Identify which cell holds the provided text, then report its [x, y] central coordinate. 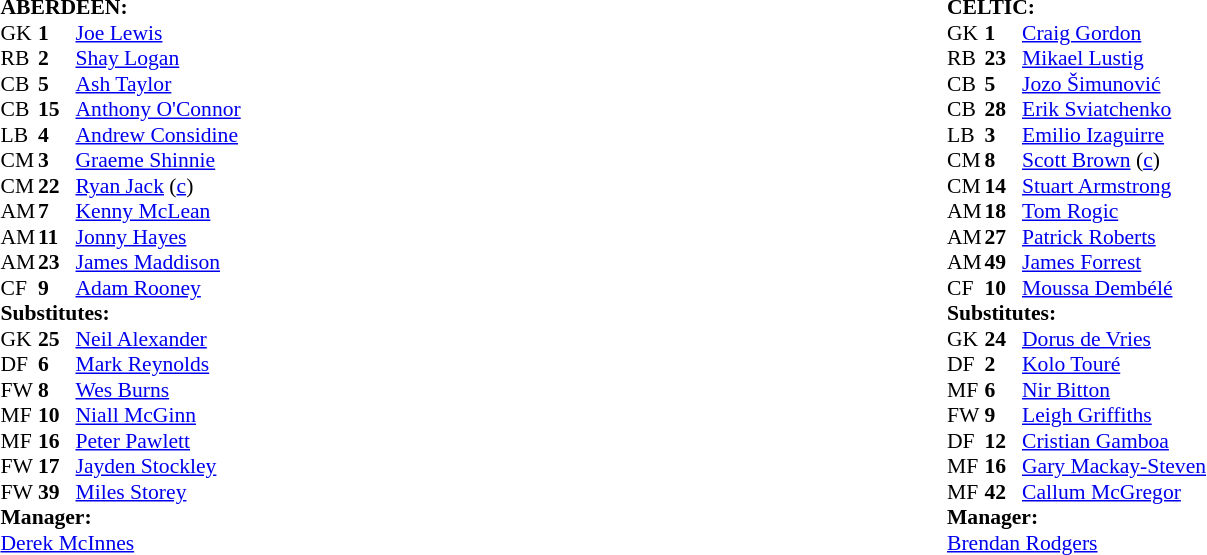
Miles Storey [158, 492]
Anthony O'Connor [158, 109]
Niall McGinn [158, 415]
15 [57, 109]
Shay Logan [158, 59]
Adam Rooney [158, 288]
James Forrest [1114, 263]
Kenny McLean [158, 211]
Joe Lewis [158, 33]
39 [57, 492]
Cristian Gamboa [1114, 441]
Peter Pawlett [158, 441]
Craig Gordon [1114, 33]
49 [1003, 263]
4 [57, 135]
14 [1003, 186]
Neil Alexander [158, 339]
Tom Rogic [1114, 211]
James Maddison [158, 263]
Jonny Hayes [158, 237]
Nir Bitton [1114, 390]
Moussa Dembélé [1114, 288]
Kolo Touré [1114, 365]
22 [57, 186]
25 [57, 339]
Jozo Šimunović [1114, 84]
Scott Brown (c) [1114, 161]
12 [1003, 441]
Ash Taylor [158, 84]
Callum McGregor [1114, 492]
Wes Burns [158, 390]
42 [1003, 492]
28 [1003, 109]
24 [1003, 339]
Erik Sviatchenko [1114, 109]
18 [1003, 211]
7 [57, 211]
Emilio Izaguirre [1114, 135]
Andrew Considine [158, 135]
27 [1003, 237]
Stuart Armstrong [1114, 186]
Gary Mackay-Steven [1114, 467]
Mark Reynolds [158, 365]
Patrick Roberts [1114, 237]
17 [57, 467]
Dorus de Vries [1114, 339]
11 [57, 237]
Mikael Lustig [1114, 59]
Jayden Stockley [158, 467]
Graeme Shinnie [158, 161]
Ryan Jack (c) [158, 186]
Leigh Griffiths [1114, 415]
